Identify which cell holds the provided text, then report its [X, Y] central coordinate. 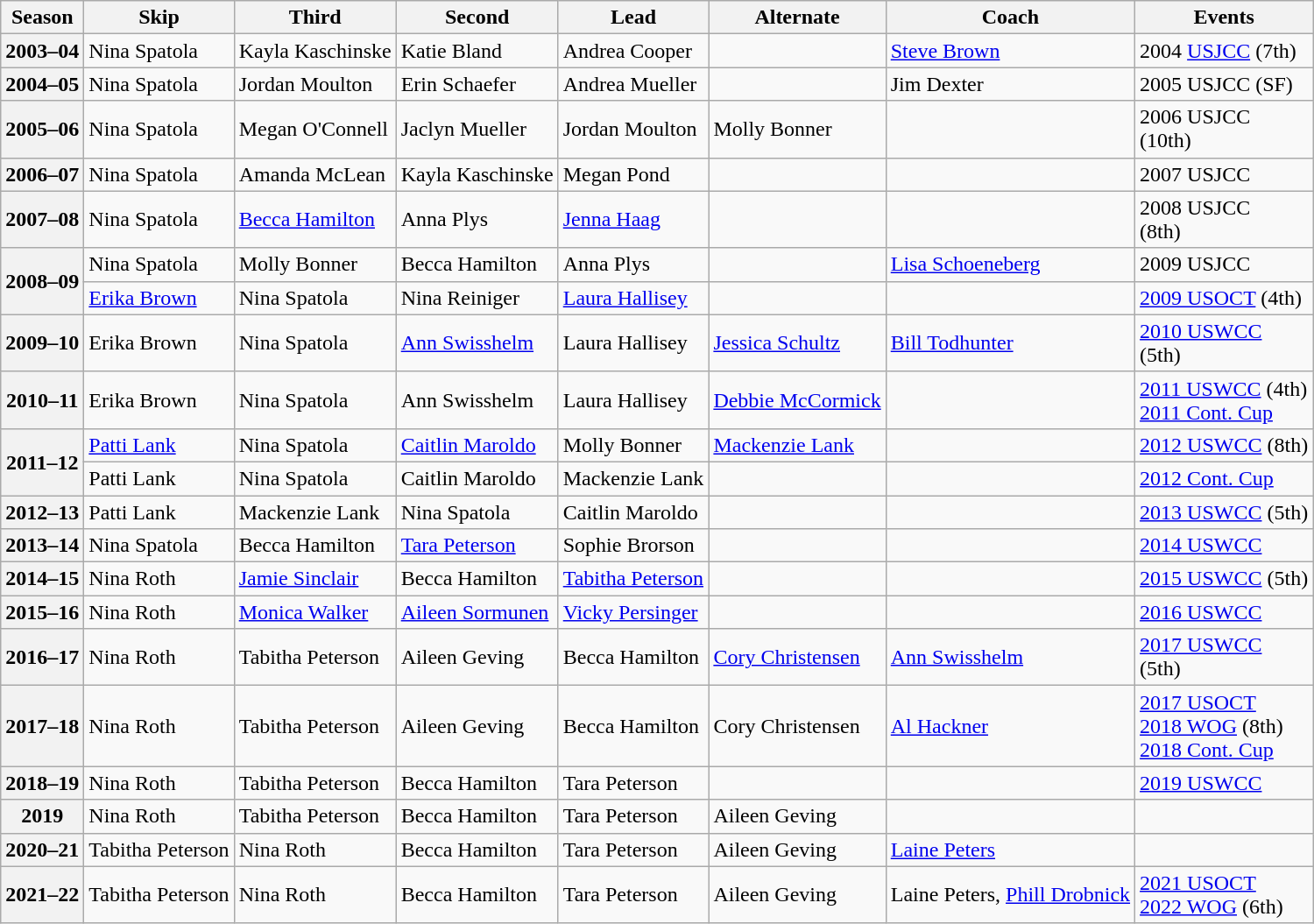
Monica Walker [315, 612]
2011 USWCC (4th)2011 Cont. Cup [1225, 399]
Megan Pond [633, 174]
2011–12 [42, 462]
2021–22 [42, 895]
2005 USJCC (SF) [1225, 84]
Jim Dexter [1010, 84]
Vicky Persinger [633, 612]
2013 USWCC (5th) [1225, 512]
2014 USWCC [1225, 546]
Season [42, 18]
2017 USOCT 2018 WOG (8th)2018 Cont. Cup [1225, 726]
Sophie Brorson [633, 546]
2016 USWCC [1225, 612]
2003–04 [42, 51]
2013–14 [42, 546]
2014–15 [42, 579]
2009 USOCT (4th) [1225, 298]
Andrea Mueller [633, 84]
2004–05 [42, 84]
Lisa Schoeneberg [1010, 265]
Andrea Cooper [633, 51]
2010–11 [42, 399]
Alternate [797, 18]
Katie Bland [477, 51]
Events [1225, 18]
2008 USJCC (8th) [1225, 219]
2017–18 [42, 726]
2010 USWCC (5th) [1225, 343]
2017 USWCC (5th) [1225, 657]
Laine Peters, Phill Drobnick [1010, 895]
2016–17 [42, 657]
Jaclyn Mueller [477, 130]
Megan O'Connell [315, 130]
Lead [633, 18]
Jenna Haag [633, 219]
2015–16 [42, 612]
2005–06 [42, 130]
Third [315, 18]
2012–13 [42, 512]
Al Hackner [1010, 726]
2006–07 [42, 174]
2020–21 [42, 850]
2012 Cont. Cup [1225, 478]
2006 USJCC (10th) [1225, 130]
2018–19 [42, 783]
2007–08 [42, 219]
2004 USJCC (7th) [1225, 51]
2019 USWCC [1225, 783]
2021 USOCT 2022 WOG (6th) [1225, 895]
Nina Reiniger [477, 298]
2009–10 [42, 343]
Bill Todhunter [1010, 343]
Skip [159, 18]
Steve Brown [1010, 51]
Laine Peters [1010, 850]
Jessica Schultz [797, 343]
Debbie McCormick [797, 399]
Second [477, 18]
Amanda McLean [315, 174]
Coach [1010, 18]
Erin Schaefer [477, 84]
2012 USWCC (8th) [1225, 445]
2009 USJCC [1225, 265]
Jamie Sinclair [315, 579]
2008–09 [42, 281]
2007 USJCC [1225, 174]
2019 [42, 816]
2015 USWCC (5th) [1225, 579]
Aileen Sormunen [477, 612]
